Detect which cell encompasses the target text, then output its [X, Y] center coordinate. 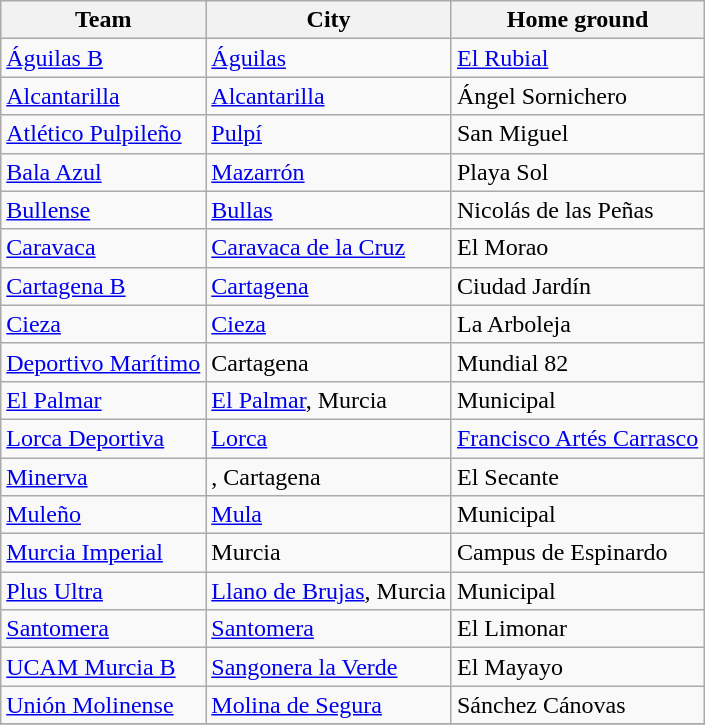
Murcia Imperial [104, 553]
Muleño [104, 515]
Team [104, 20]
San Miguel [577, 134]
El Palmar [104, 400]
Home ground [577, 20]
Bullas [329, 210]
Bala Azul [104, 172]
Caravaca [104, 248]
Unión Molinense [104, 705]
Ciudad Jardín [577, 286]
El Limonar [577, 629]
Caravaca de la Cruz [329, 248]
El Rubial [577, 58]
El Morao [577, 248]
El Mayayo [577, 667]
Mazarrón [329, 172]
Nicolás de las Peñas [577, 210]
Molina de Segura [329, 705]
Pulpí [329, 134]
La Arboleja [577, 324]
UCAM Murcia B [104, 667]
Francisco Artés Carrasco [577, 438]
Llano de Brujas, Murcia [329, 591]
Águilas [329, 58]
Atlético Pulpileño [104, 134]
Lorca Deportiva [104, 438]
Bullense [104, 210]
Lorca [329, 438]
Minerva [104, 477]
Sangonera la Verde [329, 667]
Águilas B [104, 58]
Mula [329, 515]
Ángel Sornichero [577, 96]
Campus de Espinardo [577, 553]
Deportivo Marítimo [104, 362]
El Palmar, Murcia [329, 400]
El Secante [577, 477]
, Cartagena [329, 477]
City [329, 20]
Murcia [329, 553]
Sánchez Cánovas [577, 705]
Plus Ultra [104, 591]
Playa Sol [577, 172]
Cartagena B [104, 286]
Mundial 82 [577, 362]
